Find where the given text appears and provide that cell's center as [X, Y] coordinate. 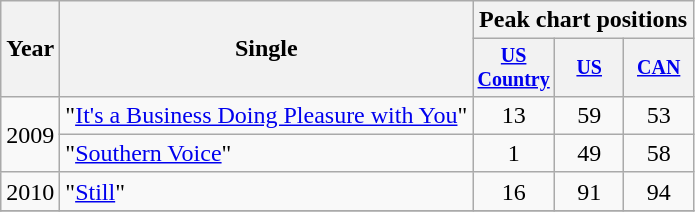
"Still" [266, 191]
53 [658, 115]
"Southern Voice" [266, 153]
94 [658, 191]
13 [514, 115]
"It's a Business Doing Pleasure with You" [266, 115]
2009 [30, 134]
1 [514, 153]
Year [30, 49]
16 [514, 191]
49 [588, 153]
CAN [658, 68]
Single [266, 49]
91 [588, 191]
58 [658, 153]
59 [588, 115]
Peak chart positions [584, 20]
US [588, 68]
2010 [30, 191]
US Country [514, 68]
